Identify which cell holds the provided text, then report its [X, Y] central coordinate. 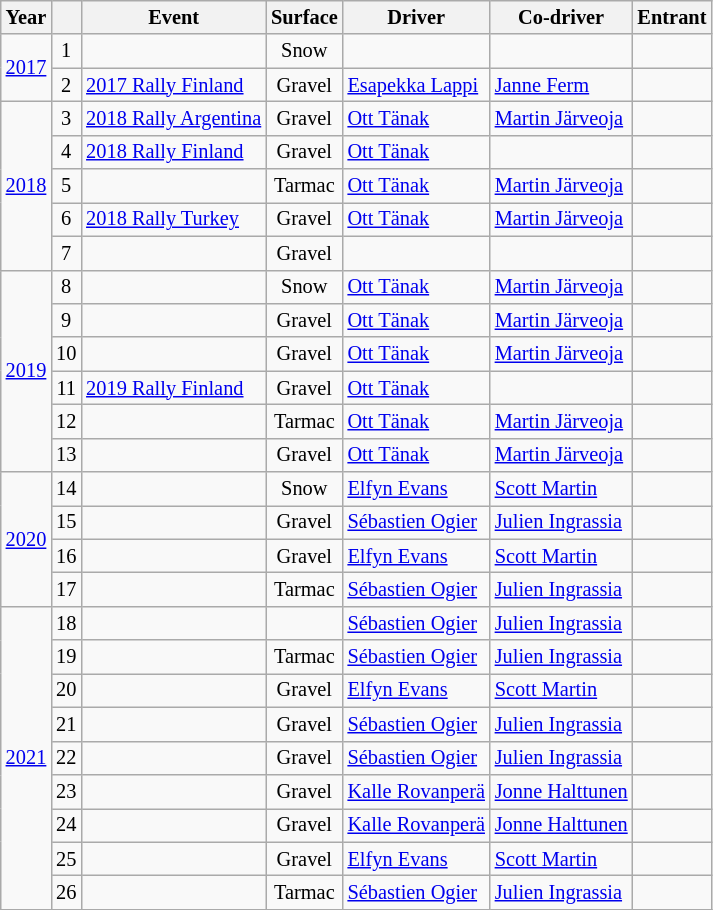
10 [66, 354]
21 [66, 724]
Event [174, 17]
26 [66, 892]
13 [66, 455]
2020 [26, 540]
8 [66, 287]
20 [66, 690]
4 [66, 152]
2018 Rally Turkey [174, 219]
11 [66, 388]
3 [66, 118]
Co-driver [562, 17]
23 [66, 791]
5 [66, 186]
2019 Rally Finland [174, 388]
2019 [26, 371]
15 [66, 522]
Driver [416, 17]
18 [66, 623]
Esapekka Lappi [416, 85]
7 [66, 253]
2018 Rally Argentina [174, 118]
2018 Rally Finland [174, 152]
Surface [304, 17]
2 [66, 85]
19 [66, 657]
17 [66, 589]
2018 [26, 185]
Year [26, 17]
6 [66, 219]
16 [66, 556]
22 [66, 758]
1 [66, 51]
24 [66, 825]
2017 Rally Finland [174, 85]
25 [66, 859]
14 [66, 489]
12 [66, 421]
Janne Ferm [562, 85]
Entrant [672, 17]
2021 [26, 758]
2017 [26, 68]
9 [66, 320]
